For the text-containing cell, return its midpoint in [x, y] coordinate format. 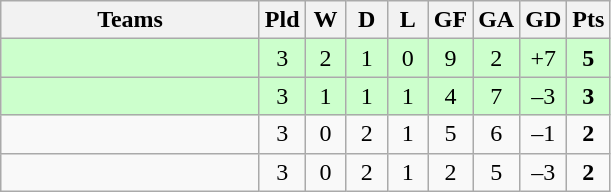
GD [544, 20]
D [366, 20]
GA [496, 20]
7 [496, 96]
Teams [130, 20]
GF [450, 20]
Pld [282, 20]
+7 [544, 58]
6 [496, 134]
W [326, 20]
L [408, 20]
Pts [588, 20]
–1 [544, 134]
4 [450, 96]
9 [450, 58]
